Locate the cell with the specified text and output its (x, y) center coordinate. 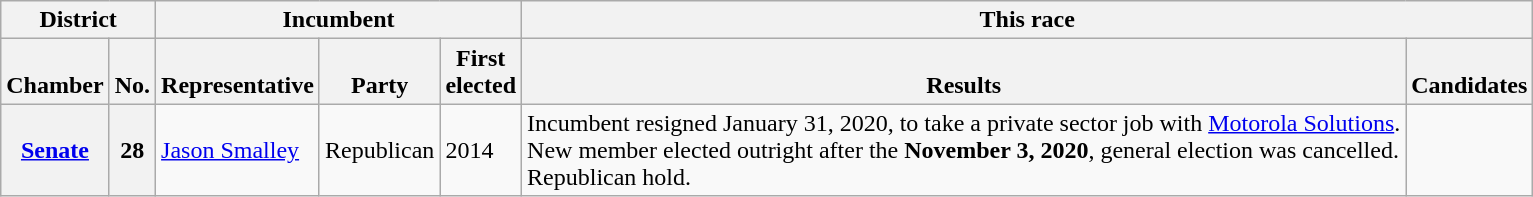
28 (132, 150)
Party (379, 72)
District (78, 20)
No. (132, 72)
Results (964, 72)
Firstelected (481, 72)
2014 (481, 150)
Republican (379, 150)
Representative (238, 72)
This race (1028, 20)
Jason Smalley (238, 150)
Candidates (1470, 72)
Chamber (55, 72)
Senate (55, 150)
Incumbent (339, 20)
